Pinpoint the cell where the given text exists, returning its [x, y] midpoint coordinate. 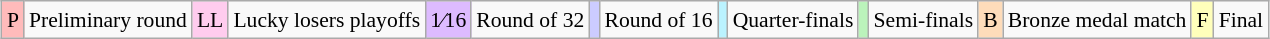
1⁄16 [448, 20]
Lucky losers playoffs [326, 20]
F [1202, 20]
Round of 32 [530, 20]
Final [1242, 20]
Bronze medal match [1098, 20]
Quarter-finals [794, 20]
Round of 16 [658, 20]
Semi-finals [924, 20]
B [990, 20]
Preliminary round [108, 20]
P [13, 20]
LL [210, 20]
